Locate the cell with the specified text and output its (x, y) center coordinate. 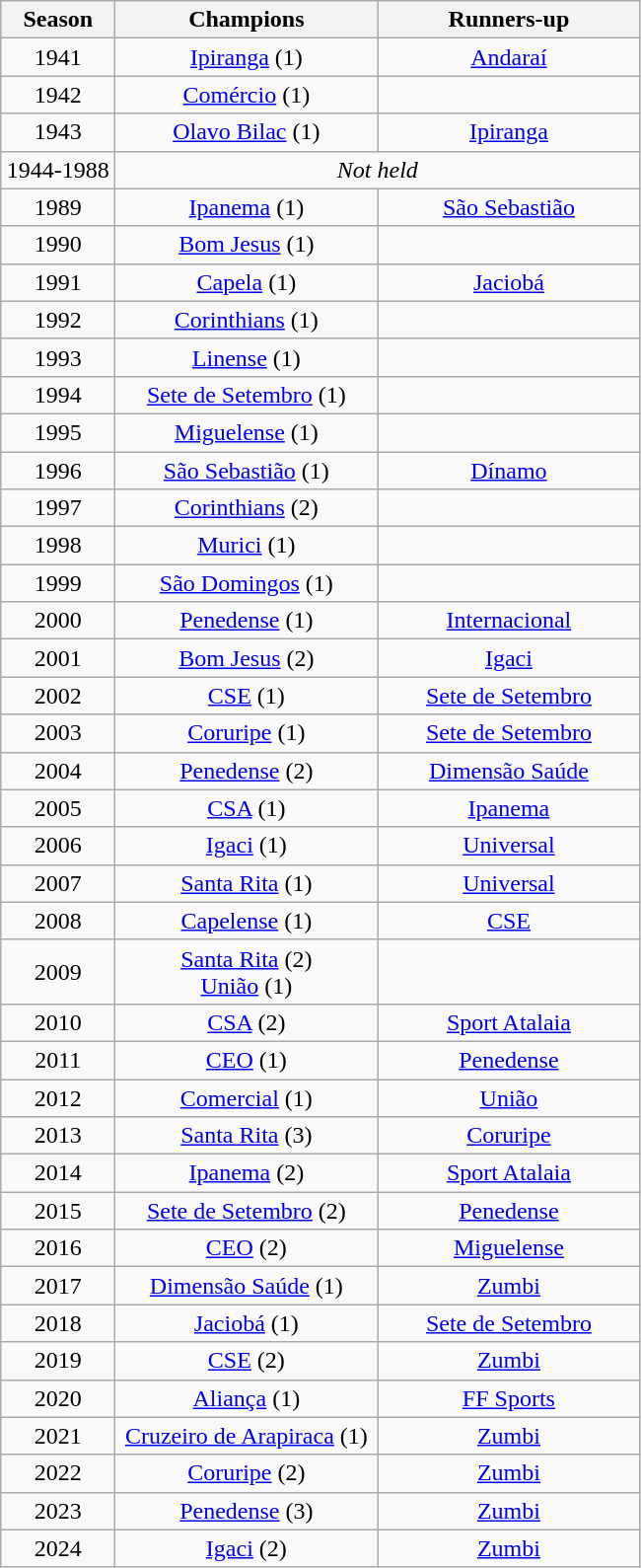
2024 (58, 1548)
CSE (509, 921)
Penedense (1) (247, 621)
1994 (58, 395)
Corinthians (1) (247, 320)
Season (58, 20)
2019 (58, 1361)
Santa Rita (2)União (1) (247, 971)
1989 (58, 207)
2012 (58, 1098)
Igaci (509, 658)
2023 (58, 1511)
Miguelense (509, 1248)
Sete de Setembro (2) (247, 1211)
União (509, 1098)
2005 (58, 808)
2013 (58, 1136)
2014 (58, 1173)
Internacional (509, 621)
Corinthians (2) (247, 508)
Runners-up (509, 20)
Linense (1) (247, 357)
2020 (58, 1398)
Dínamo (509, 471)
2006 (58, 846)
Igaci (2) (247, 1548)
Jaciobá (1) (247, 1323)
1998 (58, 546)
1992 (58, 320)
1941 (58, 57)
FF Sports (509, 1398)
2007 (58, 883)
São Domingos (1) (247, 583)
2004 (58, 771)
2001 (58, 658)
CSE (1) (247, 696)
2017 (58, 1286)
1991 (58, 282)
Not held (378, 170)
Comercial (1) (247, 1098)
Santa Rita (1) (247, 883)
1990 (58, 245)
2002 (58, 696)
2021 (58, 1436)
2008 (58, 921)
1997 (58, 508)
Miguelense (1) (247, 432)
Dimensão Saúde (1) (247, 1286)
Cruzeiro de Arapiraca (1) (247, 1436)
São Sebastião (509, 207)
1996 (58, 471)
CEO (1) (247, 1060)
Coruripe (509, 1136)
CSE (2) (247, 1361)
CEO (2) (247, 1248)
Ipanema (509, 808)
Bom Jesus (1) (247, 245)
Santa Rita (3) (247, 1136)
Olavo Bilac (1) (247, 132)
Sete de Setembro (1) (247, 395)
1943 (58, 132)
Ipiranga (509, 132)
2016 (58, 1248)
2000 (58, 621)
Jaciobá (509, 282)
Penedense (2) (247, 771)
Dimensão Saúde (509, 771)
2010 (58, 1022)
Aliança (1) (247, 1398)
Comércio (1) (247, 95)
Champions (247, 20)
2022 (58, 1473)
Murici (1) (247, 546)
São Sebastião (1) (247, 471)
Coruripe (1) (247, 733)
Ipiranga (1) (247, 57)
2011 (58, 1060)
Bom Jesus (2) (247, 658)
Capelense (1) (247, 921)
CSA (1) (247, 808)
1993 (58, 357)
1942 (58, 95)
CSA (2) (247, 1022)
Andaraí (509, 57)
2003 (58, 733)
Igaci (1) (247, 846)
2009 (58, 971)
Penedense (3) (247, 1511)
2018 (58, 1323)
Ipanema (1) (247, 207)
1944-1988 (58, 170)
2015 (58, 1211)
Ipanema (2) (247, 1173)
1999 (58, 583)
1995 (58, 432)
Coruripe (2) (247, 1473)
Capela (1) (247, 282)
